Return the [x, y] coordinate for the center point of the cell that contains the specified text.  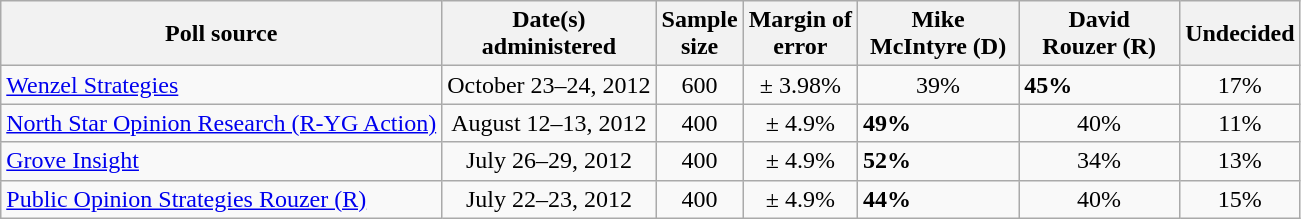
34% [1100, 161]
44% [938, 199]
Undecided [1240, 34]
45% [1100, 85]
Margin of error [800, 34]
DavidRouzer (R) [1100, 34]
August 12–13, 2012 [549, 123]
17% [1240, 85]
July 26–29, 2012 [549, 161]
July 22–23, 2012 [549, 199]
13% [1240, 161]
600 [700, 85]
October 23–24, 2012 [549, 85]
49% [938, 123]
11% [1240, 123]
Public Opinion Strategies Rouzer (R) [222, 199]
Poll source [222, 34]
± 3.98% [800, 85]
52% [938, 161]
Date(s)administered [549, 34]
North Star Opinion Research (R-YG Action) [222, 123]
Wenzel Strategies [222, 85]
15% [1240, 199]
Samplesize [700, 34]
39% [938, 85]
Grove Insight [222, 161]
MikeMcIntyre (D) [938, 34]
